Find where the given text appears and provide that cell's center as (X, Y) coordinate. 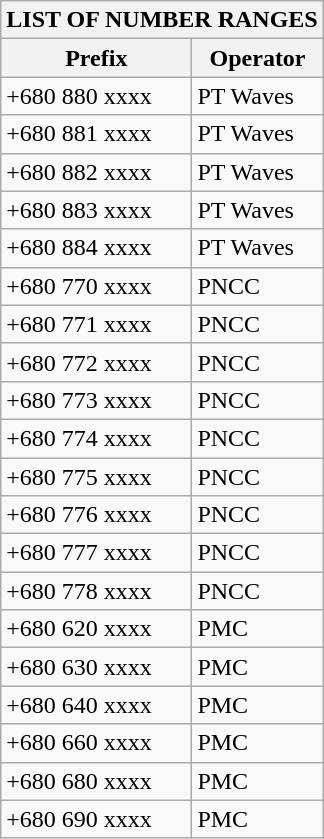
+680 881 xxxx (96, 134)
+680 620 xxxx (96, 629)
LIST OF NUMBER RANGES (162, 20)
+680 775 xxxx (96, 477)
+680 630 xxxx (96, 667)
+680 690 xxxx (96, 819)
+680 880 xxxx (96, 96)
+680 640 xxxx (96, 705)
+680 882 xxxx (96, 172)
+680 660 xxxx (96, 743)
+680 884 xxxx (96, 248)
+680 770 xxxx (96, 286)
+680 771 xxxx (96, 324)
+680 774 xxxx (96, 438)
Operator (258, 58)
+680 773 xxxx (96, 400)
+680 777 xxxx (96, 553)
+680 776 xxxx (96, 515)
Prefix (96, 58)
+680 883 xxxx (96, 210)
+680 772 xxxx (96, 362)
+680 680 xxxx (96, 781)
+680 778 xxxx (96, 591)
